Capture the cell that displays the provided text and extract its [x, y] central coordinate. 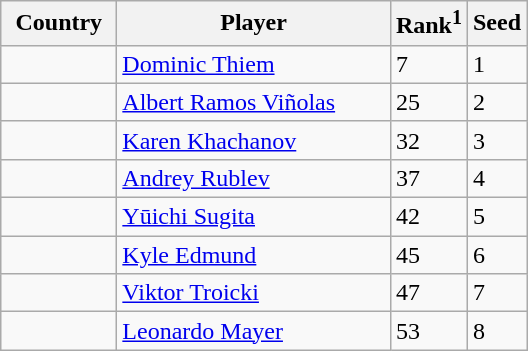
Kyle Edmund [254, 255]
Leonardo Mayer [254, 331]
5 [496, 217]
Karen Khachanov [254, 140]
Seed [496, 24]
Andrey Rublev [254, 178]
42 [428, 217]
Dominic Thiem [254, 64]
37 [428, 178]
32 [428, 140]
8 [496, 331]
Yūichi Sugita [254, 217]
Albert Ramos Viñolas [254, 102]
Rank1 [428, 24]
6 [496, 255]
4 [496, 178]
47 [428, 293]
Viktor Troicki [254, 293]
1 [496, 64]
Country [59, 24]
2 [496, 102]
Player [254, 24]
3 [496, 140]
25 [428, 102]
45 [428, 255]
53 [428, 331]
